Return the (X, Y) coordinate for the center point of the cell that contains the specified text.  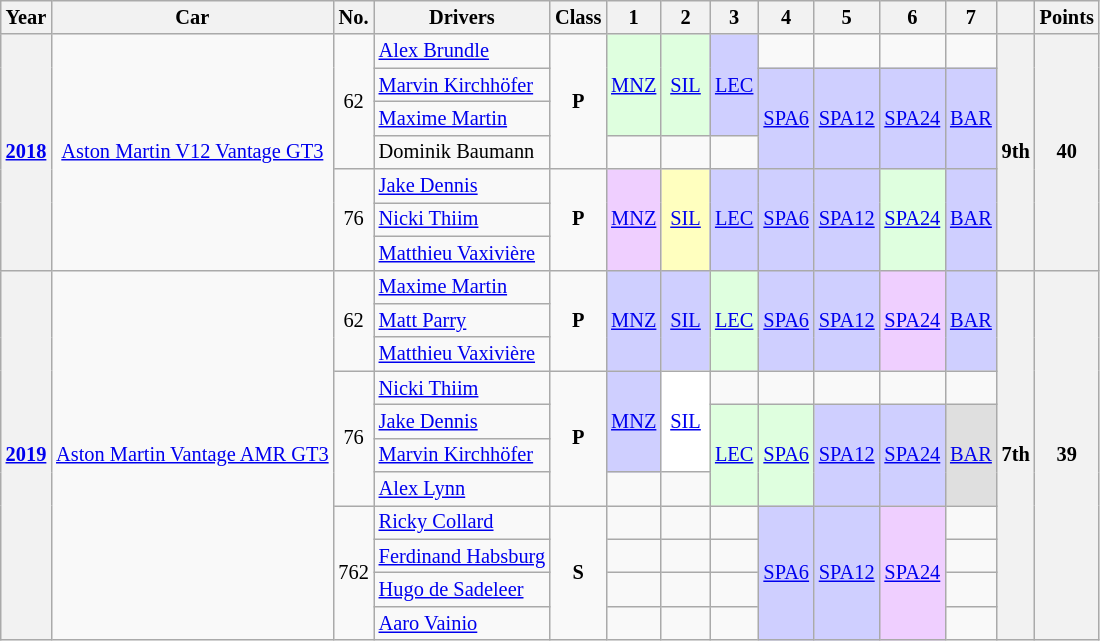
S (578, 572)
Matt Parry (462, 320)
3 (734, 17)
Aaro Vainio (462, 623)
1 (634, 17)
Drivers (462, 17)
7 (971, 17)
Aston Martin V12 Vantage GT3 (192, 152)
Class (578, 17)
2 (686, 17)
Year (26, 17)
4 (786, 17)
6 (913, 17)
Car (192, 17)
Hugo de Sadeleer (462, 589)
7th (1016, 455)
2018 (26, 152)
9th (1016, 152)
39 (1067, 455)
Points (1067, 17)
Alex Lynn (462, 489)
Aston Martin Vantage AMR GT3 (192, 455)
Dominik Baumann (462, 152)
40 (1067, 152)
5 (847, 17)
Ricky Collard (462, 522)
2019 (26, 455)
Ferdinand Habsburg (462, 556)
No. (353, 17)
Alex Brundle (462, 51)
762 (353, 572)
